Return (X, Y) of the center of cell containing provided text 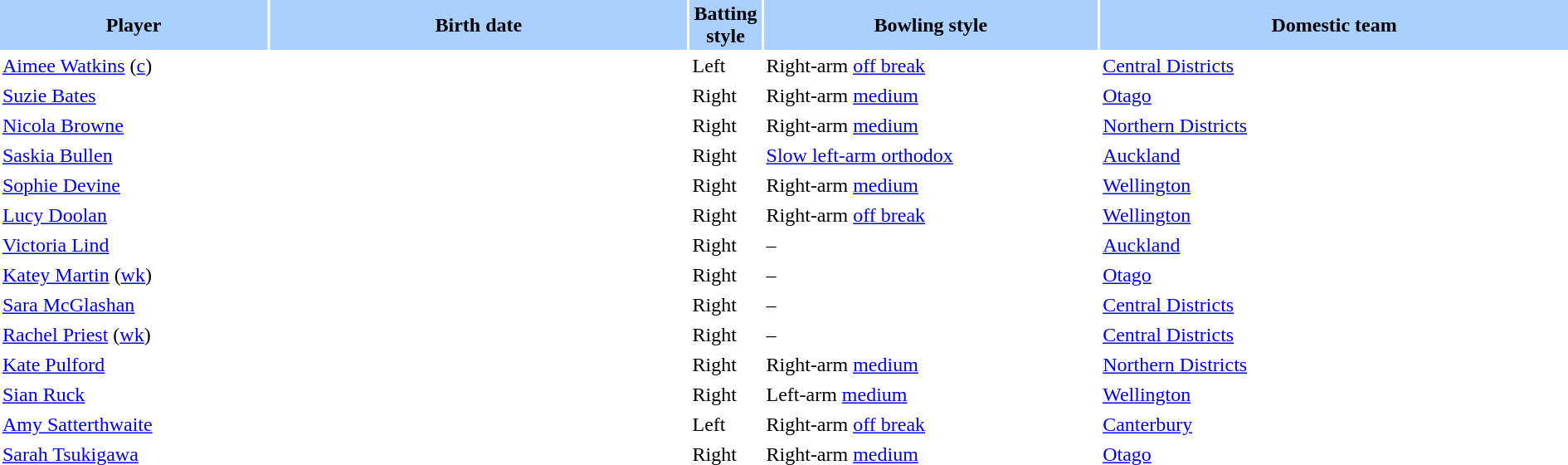
Lucy Doolan (134, 216)
Rachel Priest (wk) (134, 335)
Sara McGlashan (134, 306)
Suzie Bates (134, 96)
Left-arm medium (931, 395)
Bowling style (931, 25)
Slow left-arm orthodox (931, 156)
Birth date (478, 25)
Canterbury (1334, 425)
Saskia Bullen (134, 156)
Victoria Lind (134, 246)
Aimee Watkins (c) (134, 66)
Amy Satterthwaite (134, 425)
Kate Pulford (134, 365)
Batting style (725, 25)
Sian Ruck (134, 395)
Player (134, 25)
Katey Martin (wk) (134, 276)
Nicola Browne (134, 126)
Domestic team (1334, 25)
Sophie Devine (134, 186)
